Extract the [x, y] coordinate from the center of the cell holding the provided text.  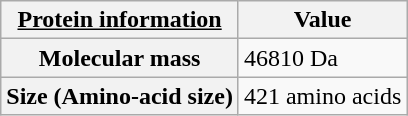
421 amino acids [322, 96]
Value [322, 20]
Size (Amino-acid size) [120, 96]
Protein information [120, 20]
Molecular mass [120, 58]
46810 Da [322, 58]
